Locate the cell with the specified text and output its (x, y) center coordinate. 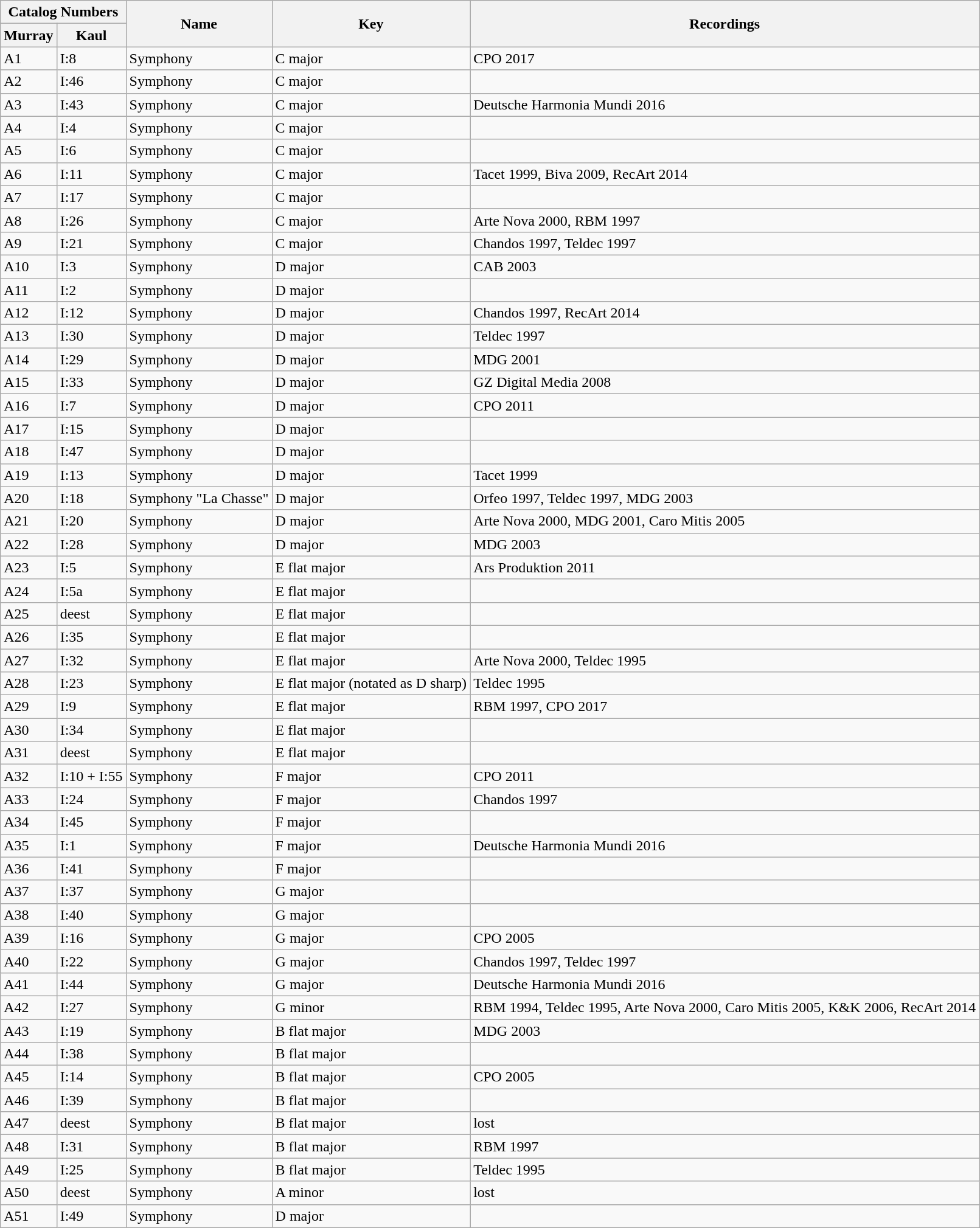
A9 (29, 243)
I:13 (91, 475)
I:45 (91, 822)
I:38 (91, 1054)
A13 (29, 336)
I:17 (91, 197)
A minor (371, 1193)
I:29 (91, 359)
Murray (29, 35)
Key (371, 24)
A40 (29, 961)
I:1 (91, 845)
I:26 (91, 220)
I:11 (91, 174)
I:49 (91, 1216)
A42 (29, 1007)
I:18 (91, 498)
I:35 (91, 637)
A47 (29, 1123)
I:37 (91, 892)
CPO 2017 (725, 58)
A24 (29, 591)
I:34 (91, 730)
A34 (29, 822)
A51 (29, 1216)
Catalog Numbers (63, 12)
A20 (29, 498)
I:25 (91, 1170)
I:14 (91, 1077)
I:4 (91, 128)
RBM 1997, CPO 2017 (725, 707)
A18 (29, 452)
A11 (29, 290)
I:32 (91, 660)
A19 (29, 475)
I:44 (91, 984)
MDG 2001 (725, 359)
A28 (29, 684)
A41 (29, 984)
I:20 (91, 521)
A35 (29, 845)
I:43 (91, 105)
I:41 (91, 869)
I:22 (91, 961)
Tacet 1999 (725, 475)
A46 (29, 1100)
Tacet 1999, Biva 2009, RecArt 2014 (725, 174)
A12 (29, 313)
A44 (29, 1054)
Arte Nova 2000, Teldec 1995 (725, 660)
A38 (29, 915)
A50 (29, 1193)
Teldec 1997 (725, 336)
I:16 (91, 938)
Recordings (725, 24)
I:9 (91, 707)
I:6 (91, 151)
A29 (29, 707)
A22 (29, 544)
I:8 (91, 58)
A30 (29, 730)
A4 (29, 128)
Orfeo 1997, Teldec 1997, MDG 2003 (725, 498)
I:28 (91, 544)
I:23 (91, 684)
I:24 (91, 799)
I:47 (91, 452)
G minor (371, 1007)
I:40 (91, 915)
I:30 (91, 336)
CAB 2003 (725, 266)
A23 (29, 567)
A8 (29, 220)
A43 (29, 1031)
I:10 + I:55 (91, 776)
A27 (29, 660)
A16 (29, 406)
A26 (29, 637)
Chandos 1997, RecArt 2014 (725, 313)
I:7 (91, 406)
I:46 (91, 82)
I:33 (91, 383)
I:15 (91, 429)
A3 (29, 105)
A17 (29, 429)
A7 (29, 197)
A15 (29, 383)
Symphony "La Chasse" (199, 498)
I:12 (91, 313)
I:31 (91, 1146)
I:3 (91, 266)
A49 (29, 1170)
A31 (29, 753)
I:27 (91, 1007)
A33 (29, 799)
A45 (29, 1077)
E flat major (notated as D sharp) (371, 684)
RBM 1994, Teldec 1995, Arte Nova 2000, Caro Mitis 2005, K&K 2006, RecArt 2014 (725, 1007)
Ars Produktion 2011 (725, 567)
A1 (29, 58)
Arte Nova 2000, MDG 2001, Caro Mitis 2005 (725, 521)
I:19 (91, 1031)
I:39 (91, 1100)
I:5 (91, 567)
A10 (29, 266)
A2 (29, 82)
Chandos 1997 (725, 799)
A5 (29, 151)
A21 (29, 521)
Kaul (91, 35)
GZ Digital Media 2008 (725, 383)
A37 (29, 892)
A25 (29, 614)
I:5a (91, 591)
Arte Nova 2000, RBM 1997 (725, 220)
A14 (29, 359)
Name (199, 24)
A6 (29, 174)
I:2 (91, 290)
A48 (29, 1146)
A32 (29, 776)
I:21 (91, 243)
RBM 1997 (725, 1146)
A36 (29, 869)
A39 (29, 938)
